Identify which cell holds the provided text, then report its [x, y] central coordinate. 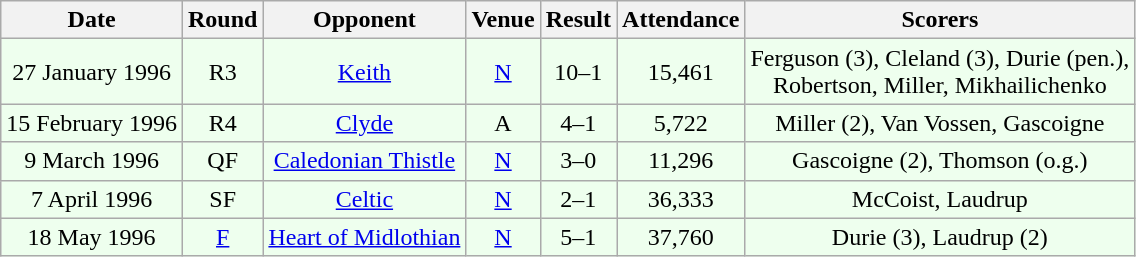
Heart of Midlothian [364, 237]
Attendance [681, 20]
9 March 1996 [92, 161]
Clyde [364, 123]
Result [578, 20]
4–1 [578, 123]
R4 [222, 123]
Venue [503, 20]
Date [92, 20]
McCoist, Laudrup [940, 199]
5,722 [681, 123]
Opponent [364, 20]
15,461 [681, 72]
Durie (3), Laudrup (2) [940, 237]
Scorers [940, 20]
10–1 [578, 72]
2–1 [578, 199]
R3 [222, 72]
36,333 [681, 199]
Celtic [364, 199]
Keith [364, 72]
15 February 1996 [92, 123]
Ferguson (3), Cleland (3), Durie (pen.),Robertson, Miller, Mikhailichenko [940, 72]
27 January 1996 [92, 72]
7 April 1996 [92, 199]
SF [222, 199]
3–0 [578, 161]
37,760 [681, 237]
Caledonian Thistle [364, 161]
Round [222, 20]
11,296 [681, 161]
QF [222, 161]
18 May 1996 [92, 237]
F [222, 237]
A [503, 123]
Miller (2), Van Vossen, Gascoigne [940, 123]
5–1 [578, 237]
Gascoigne (2), Thomson (o.g.) [940, 161]
